Extract the [x, y] coordinate from the center of the cell holding the provided text.  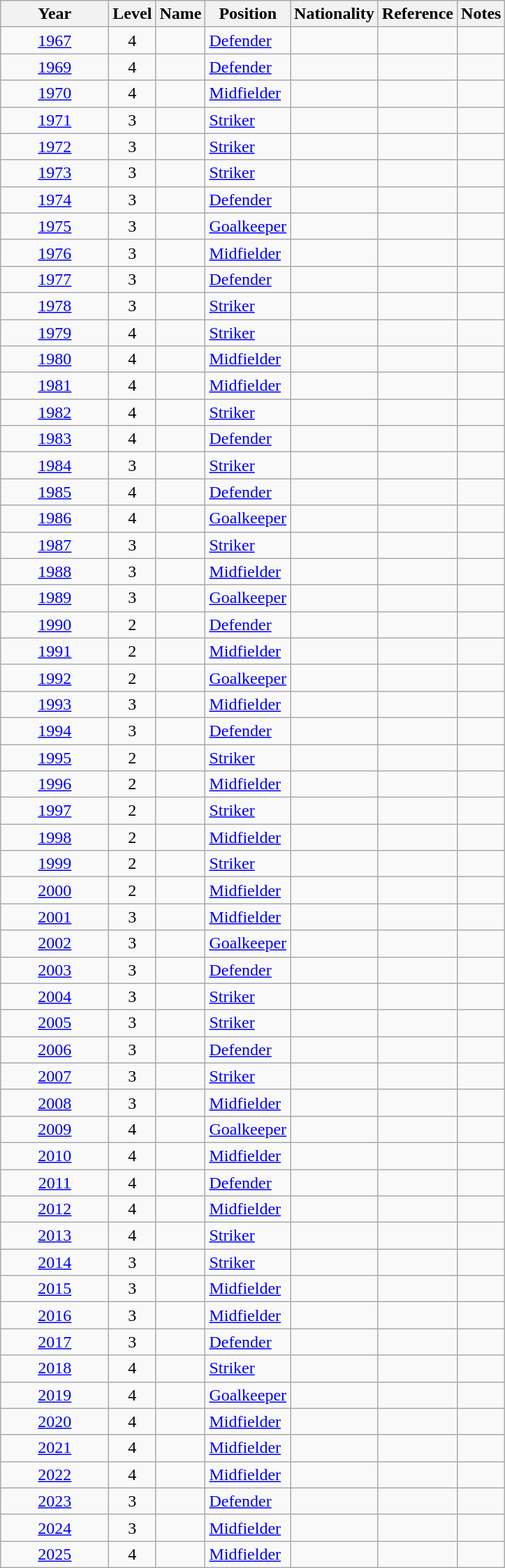
Reference [418, 14]
2001 [54, 917]
Nationality [335, 14]
1980 [54, 359]
2024 [54, 1528]
2009 [54, 1129]
2012 [54, 1209]
1985 [54, 492]
Name [180, 14]
2021 [54, 1448]
1992 [54, 678]
1971 [54, 120]
1990 [54, 625]
2002 [54, 943]
1986 [54, 518]
Position [248, 14]
1996 [54, 784]
Level [133, 14]
2000 [54, 890]
2014 [54, 1262]
2010 [54, 1156]
1994 [54, 731]
2008 [54, 1103]
2015 [54, 1289]
2022 [54, 1474]
2013 [54, 1236]
2018 [54, 1368]
1987 [54, 545]
1989 [54, 598]
1978 [54, 306]
1981 [54, 386]
1991 [54, 651]
2025 [54, 1554]
1976 [54, 253]
1993 [54, 704]
1999 [54, 864]
1998 [54, 837]
2019 [54, 1395]
Notes [481, 14]
1969 [54, 67]
1983 [54, 439]
2003 [54, 970]
2023 [54, 1501]
1979 [54, 333]
2006 [54, 1050]
1982 [54, 412]
1970 [54, 94]
2011 [54, 1183]
2020 [54, 1421]
1972 [54, 147]
2004 [54, 996]
1977 [54, 279]
2005 [54, 1023]
1975 [54, 226]
1988 [54, 572]
1967 [54, 40]
Year [54, 14]
2016 [54, 1315]
1995 [54, 757]
1997 [54, 811]
2017 [54, 1342]
2007 [54, 1076]
1974 [54, 200]
1973 [54, 173]
1984 [54, 465]
